Extract the (X, Y) coordinate from the center of the cell holding the provided text.  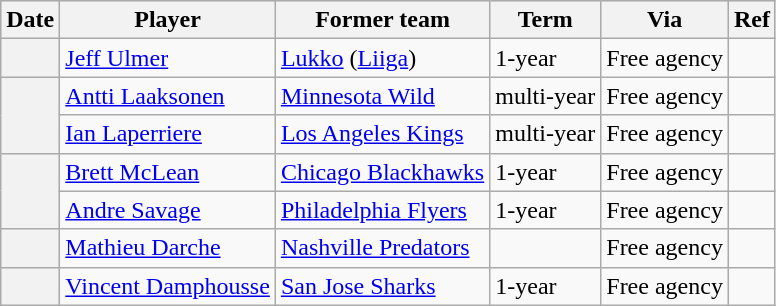
San Jose Sharks (382, 286)
Vincent Damphousse (168, 286)
Andre Savage (168, 210)
Term (546, 20)
Mathieu Darche (168, 248)
Antti Laaksonen (168, 96)
Ref (752, 20)
Via (665, 20)
Nashville Predators (382, 248)
Ian Laperriere (168, 134)
Chicago Blackhawks (382, 172)
Lukko (Liiga) (382, 58)
Los Angeles Kings (382, 134)
Brett McLean (168, 172)
Philadelphia Flyers (382, 210)
Player (168, 20)
Minnesota Wild (382, 96)
Former team (382, 20)
Jeff Ulmer (168, 58)
Date (30, 20)
